Capture the cell that displays the provided text and extract its (x, y) central coordinate. 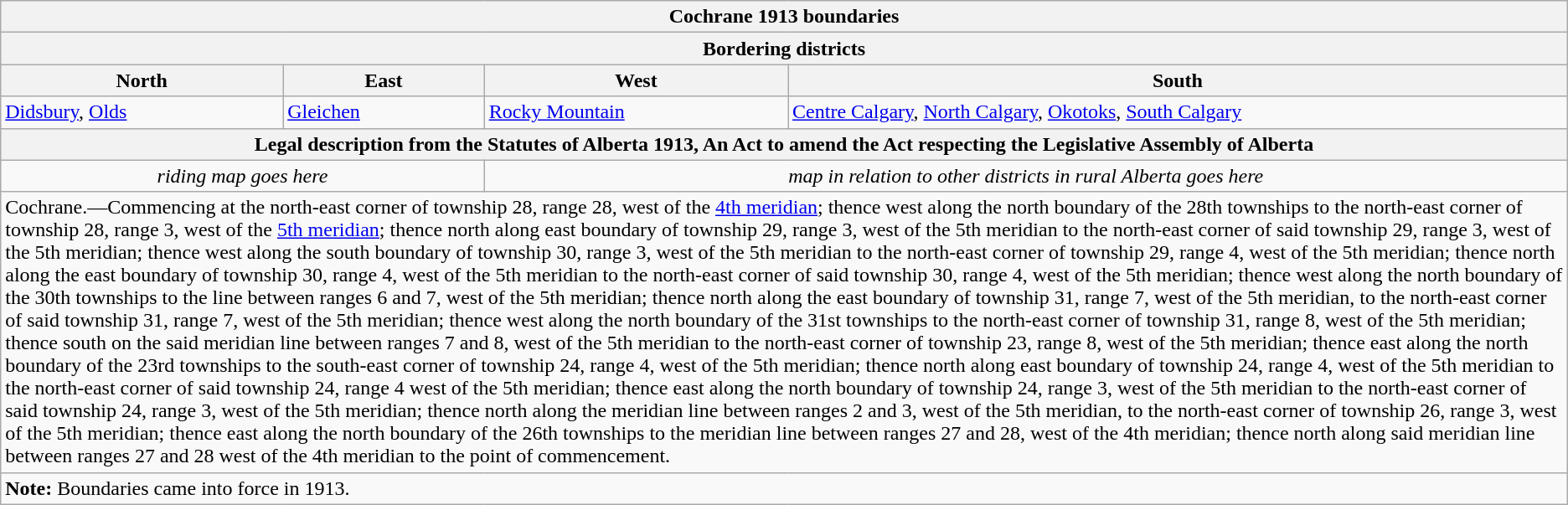
Legal description from the Statutes of Alberta 1913, An Act to amend the Act respecting the Legislative Assembly of Alberta (784, 144)
Gleichen (384, 112)
Centre Calgary, North Calgary, Okotoks, South Calgary (1178, 112)
Didsbury, Olds (142, 112)
South (1178, 80)
map in relation to other districts in rural Alberta goes here (1025, 176)
riding map goes here (243, 176)
East (384, 80)
West (636, 80)
Bordering districts (784, 49)
North (142, 80)
Note: Boundaries came into force in 1913. (784, 488)
Cochrane 1913 boundaries (784, 17)
Rocky Mountain (636, 112)
